Search for the cell housing the specified text and yield its (x, y) center coordinate. 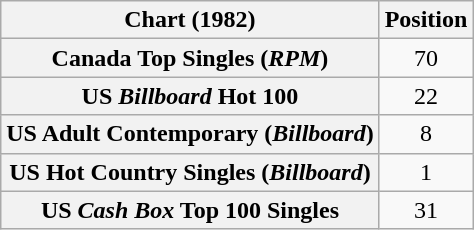
22 (426, 96)
Canada Top Singles (RPM) (190, 58)
Position (426, 20)
8 (426, 134)
US Hot Country Singles (Billboard) (190, 172)
Chart (1982) (190, 20)
70 (426, 58)
31 (426, 210)
US Billboard Hot 100 (190, 96)
US Adult Contemporary (Billboard) (190, 134)
1 (426, 172)
US Cash Box Top 100 Singles (190, 210)
